Pinpoint the cell where the given text exists, returning its [X, Y] midpoint coordinate. 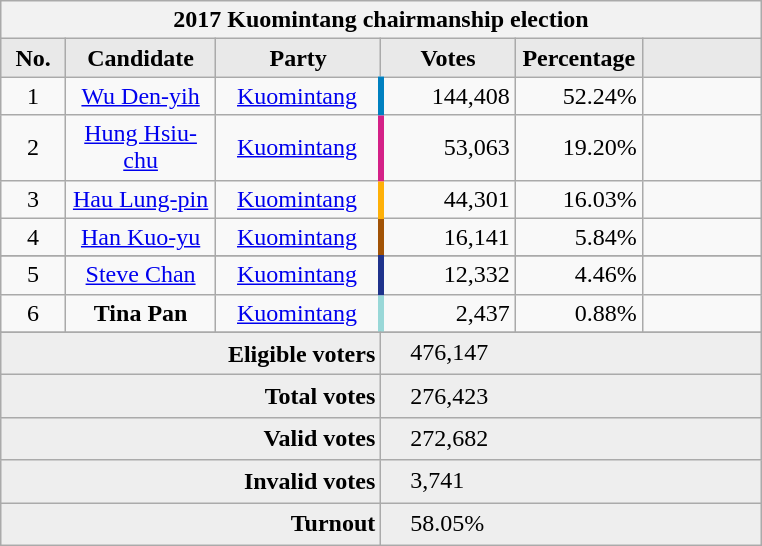
Wu Den-yih [141, 96]
Candidate [141, 58]
12,332 [448, 275]
Eligible voters [190, 354]
476,147 [572, 354]
44,301 [448, 199]
4.46% [578, 275]
Valid votes [190, 438]
Han Kuo-yu [141, 237]
53,063 [448, 148]
5 [32, 275]
2 [32, 148]
2,437 [448, 313]
Party [298, 58]
144,408 [448, 96]
52.24% [578, 96]
16.03% [578, 199]
Total votes [190, 396]
3,741 [572, 482]
1 [32, 96]
5.84% [578, 237]
4 [32, 237]
Steve Chan [141, 275]
2017 Kuomintang chairmanship election [380, 20]
Tina Pan [141, 313]
16,141 [448, 237]
Turnout [190, 524]
Hung Hsiu-chu [141, 148]
276,423 [572, 396]
Invalid votes [190, 482]
0.88% [578, 313]
Votes [448, 58]
3 [32, 199]
No. [32, 58]
19.20% [578, 148]
272,682 [572, 438]
6 [32, 313]
Hau Lung-pin [141, 199]
Percentage [578, 58]
58.05% [572, 524]
